Identify which cell holds the provided text, then report its (x, y) central coordinate. 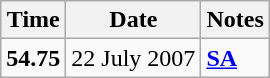
54.75 (34, 58)
Notes (235, 20)
SA (235, 58)
22 July 2007 (134, 58)
Time (34, 20)
Date (134, 20)
